For the text-containing cell, return its midpoint in (x, y) coordinate format. 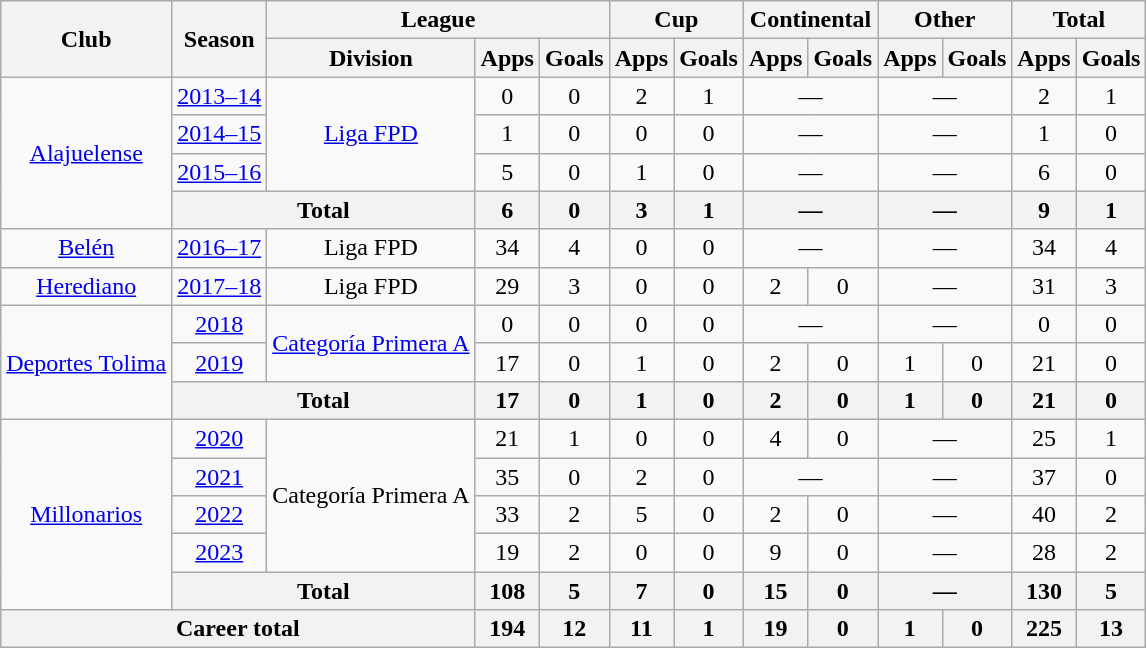
40 (1044, 515)
25 (1044, 438)
2014–15 (220, 134)
12 (574, 629)
2020 (220, 438)
7 (641, 591)
11 (641, 629)
Division (371, 58)
Cup (676, 20)
2013–14 (220, 96)
33 (507, 515)
Career total (238, 629)
35 (507, 477)
194 (507, 629)
2016–17 (220, 248)
Continental (810, 20)
2019 (220, 362)
Belén (86, 248)
Other (945, 20)
2022 (220, 515)
37 (1044, 477)
108 (507, 591)
Season (220, 39)
28 (1044, 553)
2015–16 (220, 172)
2018 (220, 324)
Millonarios (86, 514)
130 (1044, 591)
Herediano (86, 286)
Club (86, 39)
Deportes Tolima (86, 362)
31 (1044, 286)
225 (1044, 629)
2017–18 (220, 286)
13 (1111, 629)
League (438, 20)
2023 (220, 553)
Alajuelense (86, 153)
15 (775, 591)
29 (507, 286)
2021 (220, 477)
